Output the (X, Y) coordinate of the center of the cell containing the given text.  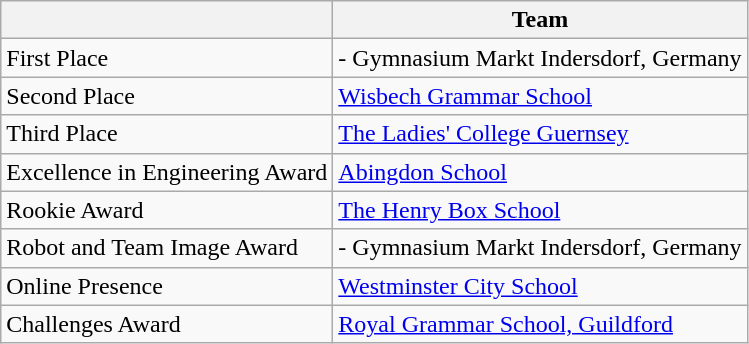
Robot and Team Image Award (167, 248)
Online Presence (167, 286)
Royal Grammar School, Guildford (540, 324)
Challenges Award (167, 324)
The Henry Box School (540, 210)
Excellence in Engineering Award (167, 172)
Third Place (167, 134)
Team (540, 20)
Wisbech Grammar School (540, 96)
Second Place (167, 96)
The Ladies' College Guernsey (540, 134)
Rookie Award (167, 210)
Abingdon School (540, 172)
First Place (167, 58)
Westminster City School (540, 286)
